Pinpoint the cell where the given text exists, returning its (x, y) midpoint coordinate. 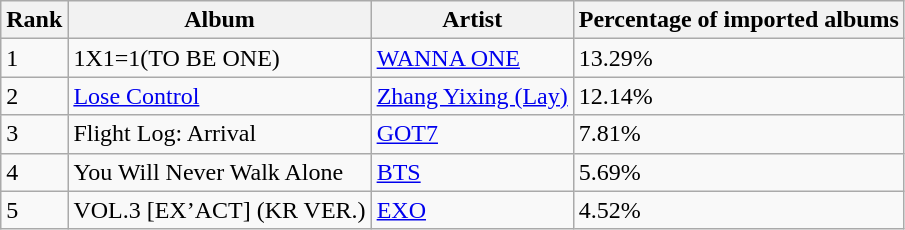
7.81% (738, 134)
You Will Never Walk Alone (220, 172)
Percentage of imported albums (738, 20)
Album (220, 20)
5.69% (738, 172)
GOT7 (472, 134)
Rank (34, 20)
VOL.3 [EX’ACT] (KR VER.) (220, 210)
Flight Log: Arrival (220, 134)
Zhang Yixing (Lay) (472, 96)
WANNA ONE (472, 58)
4.52% (738, 210)
1 (34, 58)
4 (34, 172)
Artist (472, 20)
BTS (472, 172)
13.29% (738, 58)
5 (34, 210)
Lose Control (220, 96)
EXO (472, 210)
3 (34, 134)
1X1=1(TO BE ONE) (220, 58)
12.14% (738, 96)
2 (34, 96)
